Pinpoint the cell where the given text exists, returning its [X, Y] midpoint coordinate. 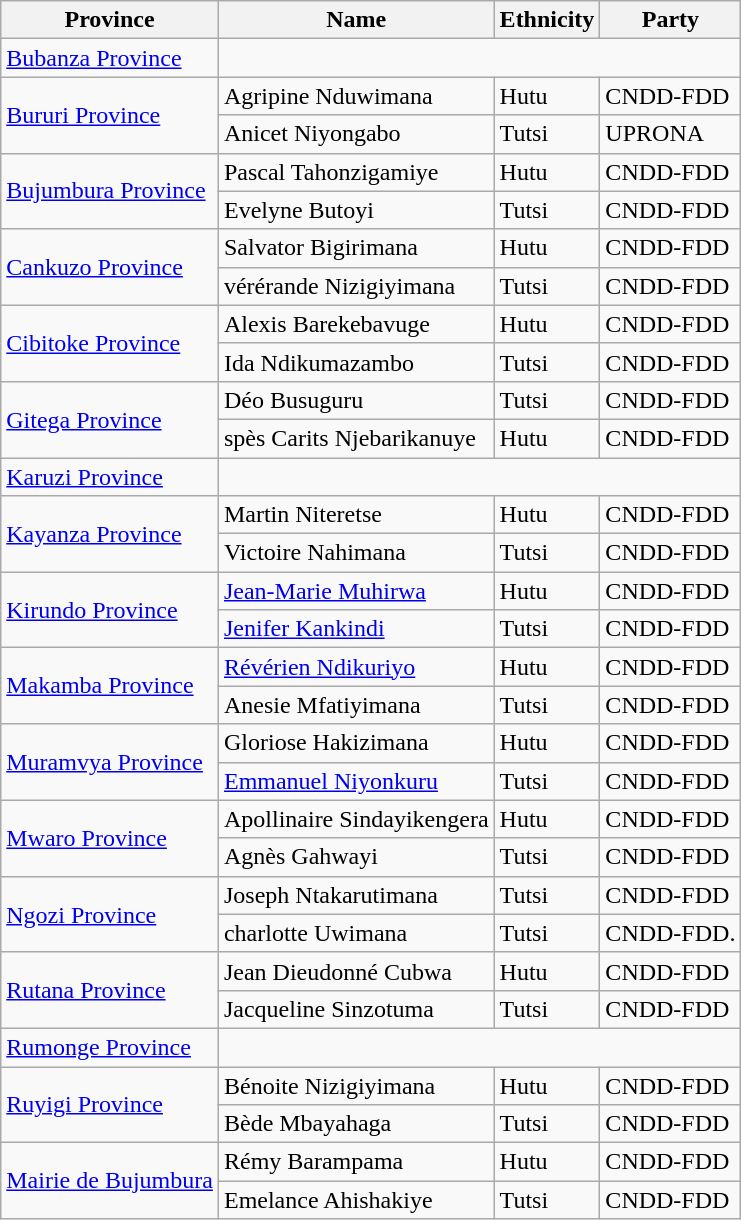
Bujumbura Province [110, 191]
Apollinaire Sindayikengera [356, 819]
Agripine Nduwimana [356, 96]
Bururi Province [110, 115]
Gitega Province [110, 419]
Rutana Province [110, 990]
Bénoite Nizigiyimana [356, 1085]
Cankuzo Province [110, 267]
Mairie de Bujumbura [110, 1181]
Ngozi Province [110, 914]
Victoire Nahimana [356, 553]
Alexis Barekebavuge [356, 324]
Bubanza Province [110, 58]
Déo Busuguru [356, 400]
Province [110, 20]
spès Carits Njebarikanuye [356, 438]
Ida Ndikumazambo [356, 362]
Jenifer Kankindi [356, 629]
Pascal Tahonzigamiye [356, 172]
Jean Dieudonné Cubwa [356, 971]
Cibitoke Province [110, 343]
Rumonge Province [110, 1047]
Salvator Bigirimana [356, 248]
Agnès Gahwayi [356, 857]
CNDD-FDD. [670, 933]
Jacqueline Sinzotuma [356, 1009]
Kirundo Province [110, 610]
Emmanuel Niyonkuru [356, 781]
Joseph Ntakarutimana [356, 895]
Bède Mbayahaga [356, 1124]
Martin Niteretse [356, 515]
Révérien Ndikuriyo [356, 667]
Name [356, 20]
Anesie Mfatiyimana [356, 705]
Muramvya Province [110, 762]
Ruyigi Province [110, 1104]
Makamba Province [110, 686]
Rémy Barampama [356, 1162]
Anicet Niyongabo [356, 134]
Karuzi Province [110, 477]
Gloriose Hakizimana [356, 743]
Evelyne Butoyi [356, 210]
charlotte Uwimana [356, 933]
Emelance Ahishakiye [356, 1200]
Jean-Marie Muhirwa [356, 591]
Kayanza Province [110, 534]
Party [670, 20]
vérérande Nizigiyimana [356, 286]
Mwaro Province [110, 838]
Ethnicity [547, 20]
UPRONA [670, 134]
